Return (X, Y) of the center of cell containing provided text 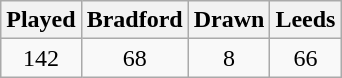
66 (306, 58)
142 (41, 58)
Bradford (134, 20)
Played (41, 20)
Drawn (229, 20)
8 (229, 58)
68 (134, 58)
Leeds (306, 20)
